For the text-containing cell, return its midpoint in [x, y] coordinate format. 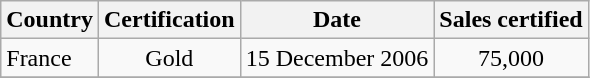
15 December 2006 [337, 58]
Sales certified [511, 20]
France [50, 58]
Country [50, 20]
Gold [169, 58]
75,000 [511, 58]
Certification [169, 20]
Date [337, 20]
